Determine the [x, y] coordinate at the center of the cell enclosing the given text.  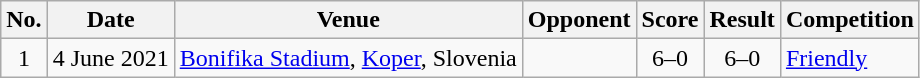
Friendly [850, 58]
Venue [348, 20]
No. [24, 20]
Score [670, 20]
Competition [850, 20]
Result [742, 20]
Opponent [579, 20]
1 [24, 58]
4 June 2021 [110, 58]
Date [110, 20]
Bonifika Stadium, Koper, Slovenia [348, 58]
